Pinpoint the cell where the given text exists, returning its [X, Y] midpoint coordinate. 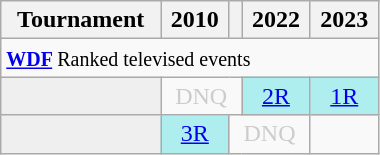
Tournament [81, 20]
3R [195, 134]
2010 [195, 20]
2023 [344, 20]
2R [276, 96]
WDF Ranked televised events [190, 58]
1R [344, 96]
2022 [276, 20]
